Detect which cell encompasses the target text, then output its (X, Y) center coordinate. 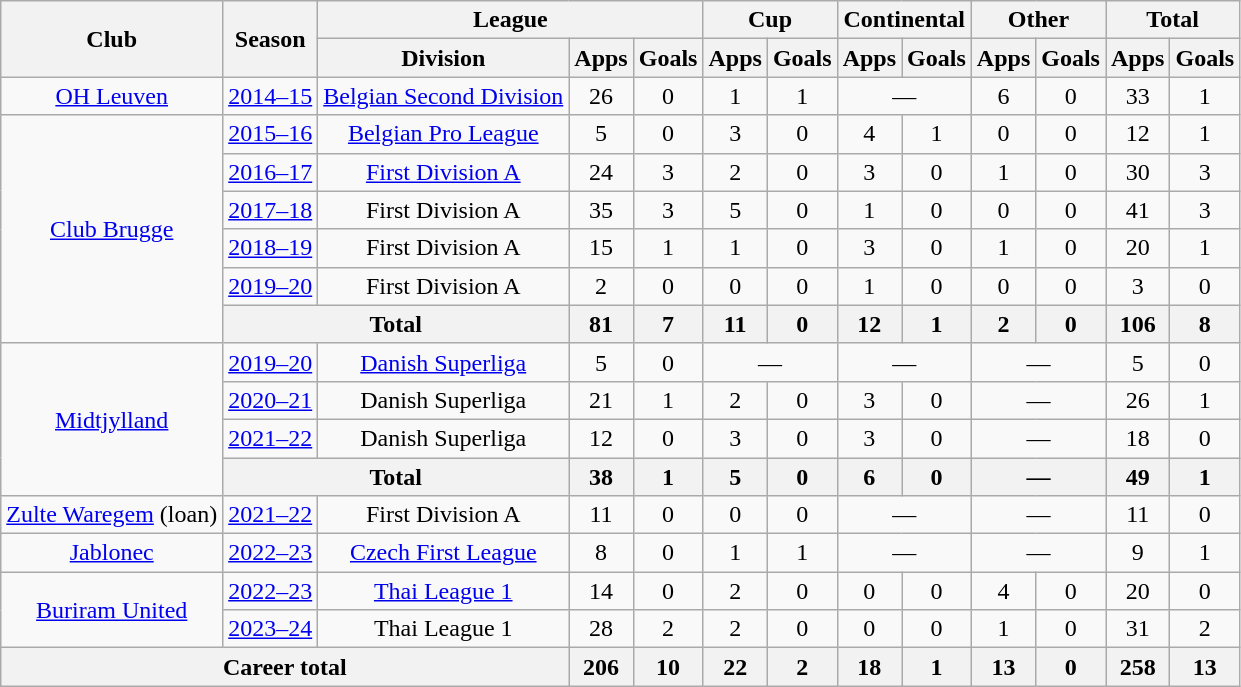
2015–16 (270, 134)
30 (1138, 172)
2020–21 (270, 400)
Club Brugge (112, 229)
Career total (285, 667)
24 (601, 172)
21 (601, 400)
2018–19 (270, 248)
28 (601, 629)
22 (735, 667)
7 (668, 324)
Club (112, 39)
Buriram United (112, 610)
2016–17 (270, 172)
14 (601, 591)
Midtjylland (112, 419)
33 (1138, 96)
Cup (770, 20)
81 (601, 324)
10 (668, 667)
258 (1138, 667)
15 (601, 248)
Continental (904, 20)
41 (1138, 210)
Czech First League (444, 553)
35 (601, 210)
Zulte Waregem (loan) (112, 515)
2023–24 (270, 629)
Division (444, 58)
Jablonec (112, 553)
2014–15 (270, 96)
OH Leuven (112, 96)
38 (601, 477)
Season (270, 39)
League (510, 20)
49 (1138, 477)
Belgian Second Division (444, 96)
2017–18 (270, 210)
9 (1138, 553)
Belgian Pro League (444, 134)
Other (1038, 20)
106 (1138, 324)
31 (1138, 629)
206 (601, 667)
